Provide the [x, y] coordinate of the cell's center where the given text is located.  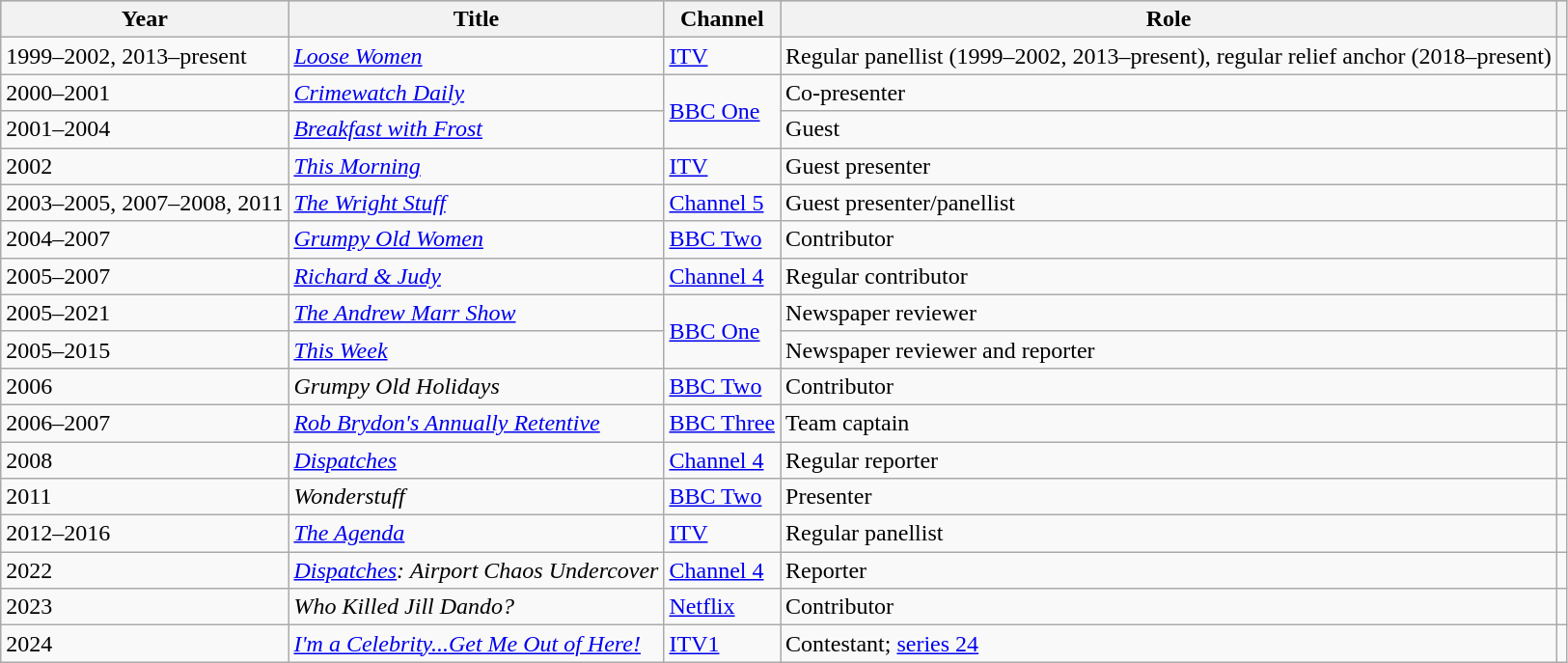
2005–2021 [145, 313]
2000–2001 [145, 93]
Netflix [722, 607]
The Agenda [477, 534]
This Morning [477, 166]
Reporter [1169, 570]
1999–2002, 2013–present [145, 56]
Presenter [1169, 497]
Role [1169, 19]
Regular panellist (1999–2002, 2013–present), regular relief anchor (2018–present) [1169, 56]
Year [145, 19]
Newspaper reviewer [1169, 313]
Channel [722, 19]
Channel 5 [722, 203]
Rob Brydon's Annually Retentive [477, 423]
This Week [477, 349]
The Andrew Marr Show [477, 313]
2004–2007 [145, 239]
Newspaper reviewer and reporter [1169, 349]
Loose Women [477, 56]
Team captain [1169, 423]
2024 [145, 644]
Regular reporter [1169, 460]
2003–2005, 2007–2008, 2011 [145, 203]
2023 [145, 607]
The Wright Stuff [477, 203]
2022 [145, 570]
Dispatches: Airport Chaos Undercover [477, 570]
Guest presenter/panellist [1169, 203]
Co-presenter [1169, 93]
Guest [1169, 129]
2012–2016 [145, 534]
Title [477, 19]
ITV1 [722, 644]
Guest presenter [1169, 166]
Grumpy Old Holidays [477, 386]
Regular contributor [1169, 276]
Dispatches [477, 460]
2005–2007 [145, 276]
Regular panellist [1169, 534]
2006 [145, 386]
2005–2015 [145, 349]
2001–2004 [145, 129]
Breakfast with Frost [477, 129]
I'm a Celebrity...Get Me Out of Here! [477, 644]
BBC Three [722, 423]
2011 [145, 497]
Who Killed Jill Dando? [477, 607]
Richard & Judy [477, 276]
Wonderstuff [477, 497]
Grumpy Old Women [477, 239]
2006–2007 [145, 423]
Contestant; series 24 [1169, 644]
2002 [145, 166]
Crimewatch Daily [477, 93]
2008 [145, 460]
